Pinpoint the cell where the given text exists, returning its [X, Y] midpoint coordinate. 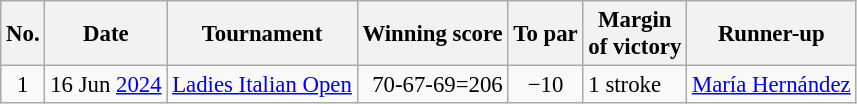
Winning score [432, 34]
70-67-69=206 [432, 85]
Date [106, 34]
Marginof victory [635, 34]
1 [23, 85]
1 stroke [635, 85]
16 Jun 2024 [106, 85]
María Hernández [772, 85]
Ladies Italian Open [262, 85]
−10 [546, 85]
Runner-up [772, 34]
To par [546, 34]
No. [23, 34]
Tournament [262, 34]
